Scan for the cell matching the given text and deliver its [X, Y] coordinate at center. 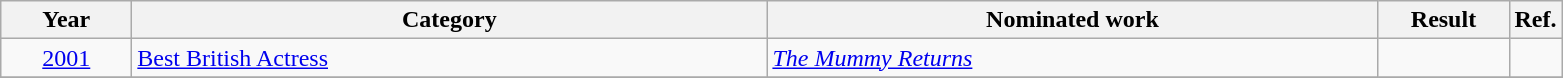
Ref. [1536, 20]
Nominated work [1072, 20]
Category [450, 20]
Result [1444, 20]
Year [66, 20]
Best British Actress [450, 58]
2001 [66, 58]
The Mummy Returns [1072, 58]
